Search for the cell housing the specified text and yield its [X, Y] center coordinate. 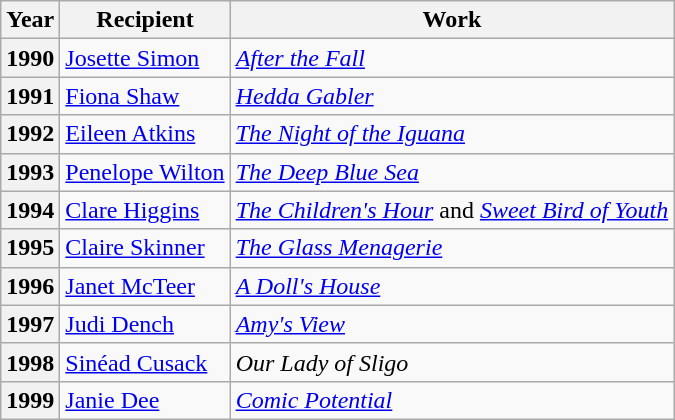
1993 [30, 172]
The Deep Blue Sea [452, 172]
Hedda Gabler [452, 96]
Recipient [145, 20]
1997 [30, 324]
Comic Potential [452, 400]
A Doll's House [452, 286]
Year [30, 20]
Our Lady of Sligo [452, 362]
The Glass Menagerie [452, 248]
Janie Dee [145, 400]
Josette Simon [145, 58]
1996 [30, 286]
1990 [30, 58]
1998 [30, 362]
Fiona Shaw [145, 96]
The Night of the Iguana [452, 134]
1992 [30, 134]
1994 [30, 210]
The Children's Hour and Sweet Bird of Youth [452, 210]
Janet McTeer [145, 286]
Work [452, 20]
Claire Skinner [145, 248]
After the Fall [452, 58]
1991 [30, 96]
Penelope Wilton [145, 172]
Sinéad Cusack [145, 362]
Clare Higgins [145, 210]
Eileen Atkins [145, 134]
1999 [30, 400]
Judi Dench [145, 324]
Amy's View [452, 324]
1995 [30, 248]
